Provide the [x, y] coordinate of the cell's center where the given text is located.  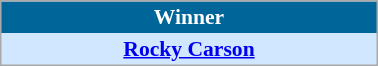
Rocky Carson [189, 49]
Winner [189, 17]
